Scan for the cell matching the given text and deliver its (X, Y) coordinate at center. 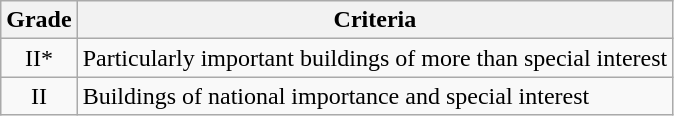
Grade (39, 20)
II (39, 96)
Particularly important buildings of more than special interest (375, 58)
II* (39, 58)
Criteria (375, 20)
Buildings of national importance and special interest (375, 96)
